Find where the given text appears and provide that cell's center as [x, y] coordinate. 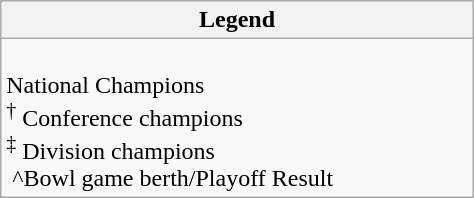
Legend [237, 20]
National Champions † Conference champions ‡ Division champions ^Bowl game berth/Playoff Result [237, 118]
